Identify which cell holds the provided text, then report its (x, y) central coordinate. 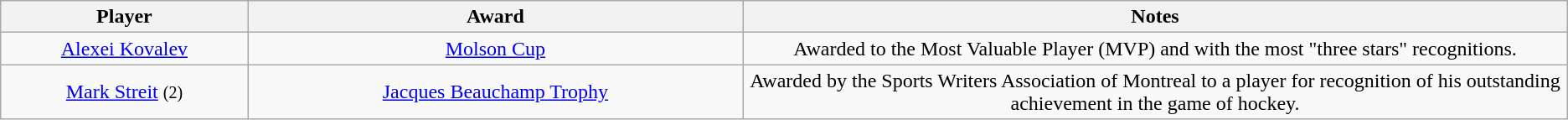
Player (124, 17)
Award (496, 17)
Awarded to the Most Valuable Player (MVP) and with the most "three stars" recognitions. (1155, 49)
Alexei Kovalev (124, 49)
Mark Streit (2) (124, 92)
Awarded by the Sports Writers Association of Montreal to a player for recognition of his outstanding achievement in the game of hockey. (1155, 92)
Jacques Beauchamp Trophy (496, 92)
Notes (1155, 17)
Molson Cup (496, 49)
